Scan for the cell matching the given text and deliver its (x, y) coordinate at center. 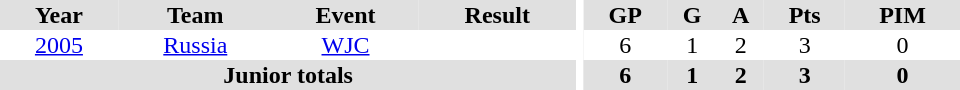
Year (59, 15)
WJC (346, 45)
Event (346, 15)
Russia (196, 45)
Junior totals (288, 75)
Pts (804, 15)
Team (196, 15)
2005 (59, 45)
PIM (902, 15)
A (740, 15)
G (692, 15)
Result (497, 15)
GP (625, 15)
